Return the [X, Y] coordinate for the center point of the cell that contains the specified text.  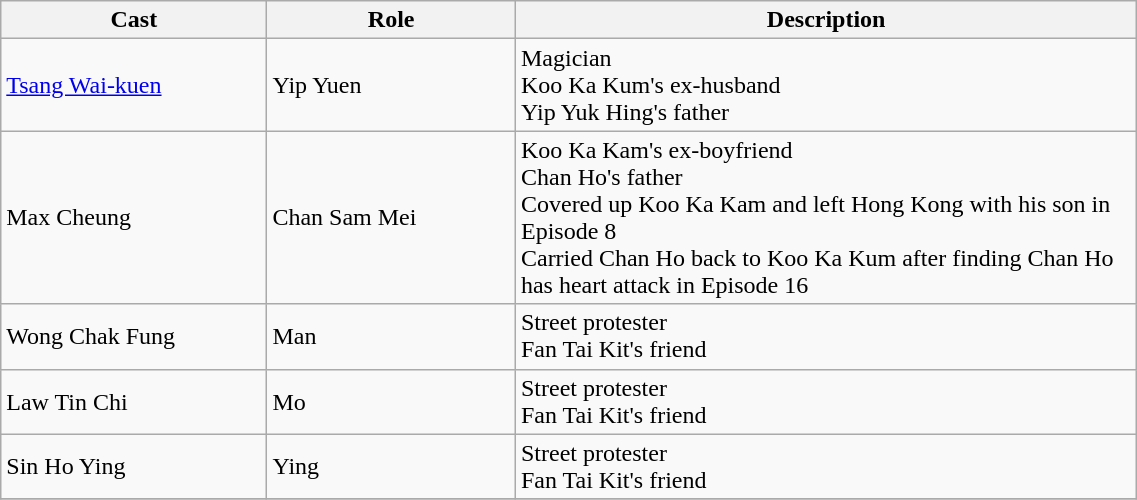
Ying [392, 466]
Chan Sam Mei [392, 218]
Yip Yuen [392, 85]
Law Tin Chi [134, 402]
Max Cheung [134, 218]
Wong Chak Fung [134, 336]
Role [392, 20]
Tsang Wai-kuen [134, 85]
Description [826, 20]
Sin Ho Ying [134, 466]
Mo [392, 402]
Man [392, 336]
MagicianKoo Ka Kum's ex-husbandYip Yuk Hing's father [826, 85]
Cast [134, 20]
